Determine the [X, Y] coordinate at the center of the cell enclosing the given text.  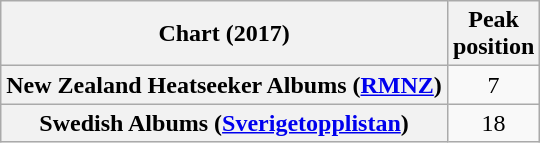
Swedish Albums (Sverigetopplistan) [224, 123]
Peak position [493, 34]
18 [493, 123]
7 [493, 85]
New Zealand Heatseeker Albums (RMNZ) [224, 85]
Chart (2017) [224, 34]
